For the text-containing cell, return its midpoint in [X, Y] coordinate format. 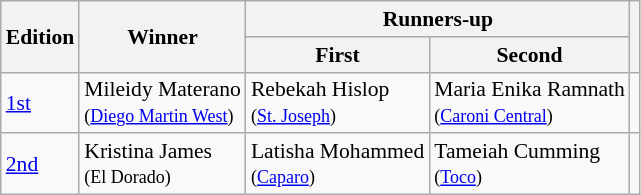
Latisha Mohammed(Caparo) [338, 164]
Mileidy Materano(Diego Martin West) [162, 102]
Kristina James(El Dorado) [162, 164]
Winner [162, 36]
Runners-up [438, 19]
Maria Enika Ramnath(Caroni Central) [530, 102]
Edition [40, 36]
Second [530, 55]
Rebekah Hislop(St. Joseph) [338, 102]
2nd [40, 164]
First [338, 55]
Tameiah Cumming(Toco) [530, 164]
1st [40, 102]
